Output the [X, Y] coordinate of the center of the cell containing the given text.  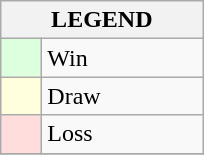
Win [122, 58]
Loss [122, 134]
Draw [122, 96]
LEGEND [102, 20]
